Identify which cell holds the provided text, then report its (X, Y) central coordinate. 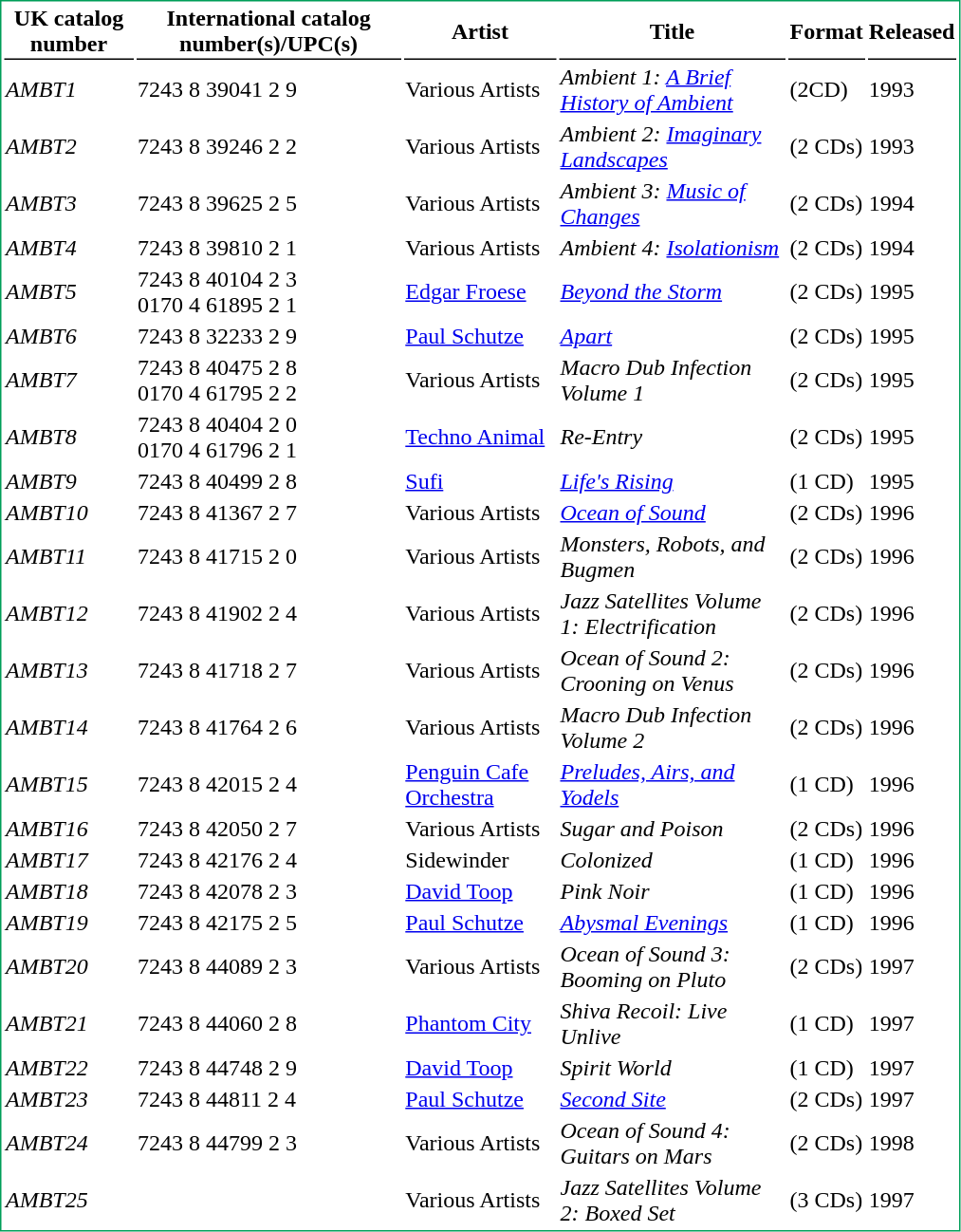
Life's Rising (672, 481)
Sugar and Poison (672, 829)
Ocean of Sound 4: Guitars on Mars (672, 1143)
AMBT22 (68, 1068)
Ocean of Sound 2: Crooning on Venus (672, 670)
AMBT11 (68, 556)
Sufi (480, 481)
AMBT18 (68, 891)
7243 8 39625 2 5 (268, 203)
Preludes, Airs, and Yodels (672, 784)
(2CD) (826, 89)
AMBT14 (68, 727)
Phantom City (480, 1023)
Beyond the Storm (672, 292)
Pink Noir (672, 891)
AMBT1 (68, 89)
7243 8 41718 2 7 (268, 670)
7243 8 39246 2 2 (268, 146)
Abysmal Evenings (672, 923)
AMBT3 (68, 203)
AMBT9 (68, 481)
AMBT20 (68, 966)
Format (826, 31)
AMBT12 (68, 613)
Jazz Satellites Volume 2: Boxed Set (672, 1200)
7243 8 40104 2 30170 4 61895 2 1 (268, 292)
7243 8 41764 2 6 (268, 727)
7243 8 44748 2 9 (268, 1068)
AMBT10 (68, 513)
Ambient 3: Music of Changes (672, 203)
7243 8 44799 2 3 (268, 1143)
7243 8 41902 2 4 (268, 613)
Jazz Satellites Volume 1: Electrification (672, 613)
7243 8 42015 2 4 (268, 784)
AMBT13 (68, 670)
7243 8 39810 2 1 (268, 248)
AMBT15 (68, 784)
(3 CDs) (826, 1200)
Sidewinder (480, 860)
AMBT4 (68, 248)
7243 8 44089 2 3 (268, 966)
1998 (912, 1143)
7243 8 32233 2 9 (268, 336)
Re-Entry (672, 437)
7243 8 42176 2 4 (268, 860)
AMBT2 (68, 146)
7243 8 40499 2 8 (268, 481)
AMBT5 (68, 292)
Penguin Cafe Orchestra (480, 784)
Artist (480, 31)
Apart (672, 336)
AMBT17 (68, 860)
7243 8 42050 2 7 (268, 829)
7243 8 42078 2 3 (268, 891)
7243 8 41367 2 7 (268, 513)
AMBT25 (68, 1200)
Ocean of Sound (672, 513)
Ambient 1: A Brief History of Ambient (672, 89)
AMBT23 (68, 1099)
Ocean of Sound 3: Booming on Pluto (672, 966)
AMBT6 (68, 336)
International catalog number(s)/UPC(s) (268, 31)
Techno Animal (480, 437)
Second Site (672, 1099)
Released (912, 31)
7243 8 40475 2 80170 4 61795 2 2 (268, 380)
7243 8 39041 2 9 (268, 89)
UK catalog number (68, 31)
7243 8 44060 2 8 (268, 1023)
AMBT8 (68, 437)
Shiva Recoil: Live Unlive (672, 1023)
AMBT19 (68, 923)
AMBT24 (68, 1143)
Macro Dub Infection Volume 1 (672, 380)
AMBT16 (68, 829)
Spirit World (672, 1068)
AMBT21 (68, 1023)
Ambient 4: Isolationism (672, 248)
Macro Dub Infection Volume 2 (672, 727)
7243 8 42175 2 5 (268, 923)
Edgar Froese (480, 292)
7243 8 40404 2 00170 4 61796 2 1 (268, 437)
Colonized (672, 860)
7243 8 41715 2 0 (268, 556)
Monsters, Robots, and Bugmen (672, 556)
7243 8 44811 2 4 (268, 1099)
Ambient 2: Imaginary Landscapes (672, 146)
AMBT7 (68, 380)
Title (672, 31)
